Capture the cell that displays the provided text and extract its (X, Y) central coordinate. 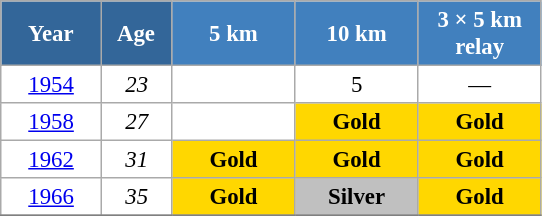
— (480, 85)
1954 (52, 85)
Year (52, 34)
3 × 5 km relay (480, 34)
23 (136, 85)
31 (136, 160)
1966 (52, 197)
5 (356, 85)
5 km (234, 34)
Silver (356, 197)
Age (136, 34)
1962 (52, 160)
35 (136, 197)
1958 (52, 122)
27 (136, 122)
10 km (356, 34)
